Scan for the cell matching the given text and deliver its (x, y) coordinate at center. 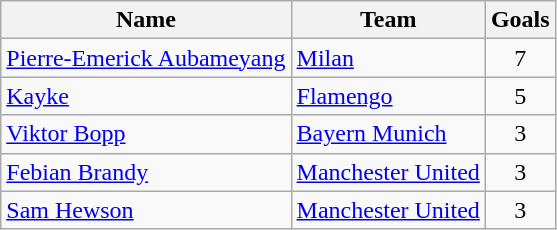
Flamengo (388, 96)
Name (146, 20)
Bayern Munich (388, 134)
Pierre-Emerick Aubameyang (146, 58)
Team (388, 20)
Febian Brandy (146, 172)
Milan (388, 58)
Goals (520, 20)
Sam Hewson (146, 210)
Kayke (146, 96)
Viktor Bopp (146, 134)
7 (520, 58)
5 (520, 96)
